Return the (X, Y) coordinate for the center point of the cell that contains the specified text.  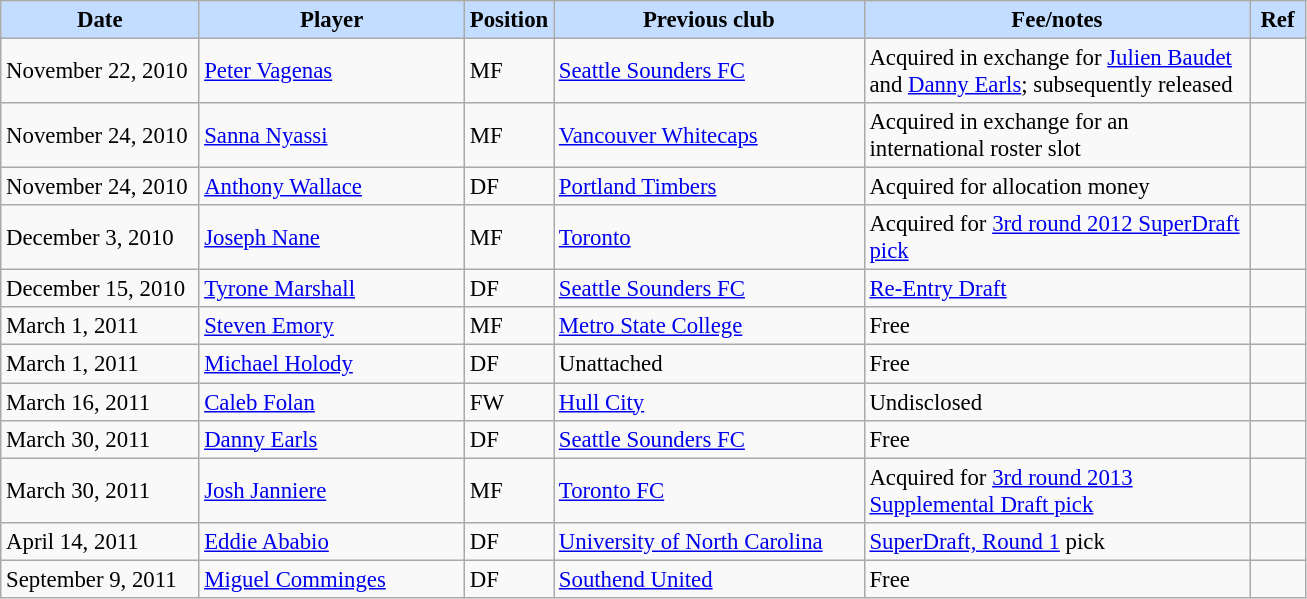
September 9, 2011 (100, 579)
Vancouver Whitecaps (710, 136)
Caleb Folan (332, 402)
Peter Vagenas (332, 72)
FW (508, 402)
Danny Earls (332, 439)
Player (332, 20)
Portland Timbers (710, 187)
Acquired in exchange for Julien Baudet and Danny Earls; subsequently released (1057, 72)
Eddie Ababio (332, 541)
Fee/notes (1057, 20)
Metro State College (710, 327)
April 14, 2011 (100, 541)
Anthony Wallace (332, 187)
Hull City (710, 402)
Acquired in exchange for an international roster slot (1057, 136)
Acquired for allocation money (1057, 187)
Toronto (710, 238)
Josh Janniere (332, 490)
University of North Carolina (710, 541)
Acquired for 3rd round 2013 Supplemental Draft pick (1057, 490)
December 15, 2010 (100, 289)
Tyrone Marshall (332, 289)
Steven Emory (332, 327)
March 16, 2011 (100, 402)
Re-Entry Draft (1057, 289)
November 22, 2010 (100, 72)
Acquired for 3rd round 2012 SuperDraft pick (1057, 238)
Previous club (710, 20)
Joseph Nane (332, 238)
Michael Holody (332, 364)
SuperDraft, Round 1 pick (1057, 541)
Position (508, 20)
Sanna Nyassi (332, 136)
Southend United (710, 579)
Undisclosed (1057, 402)
Toronto FC (710, 490)
Ref (1278, 20)
Date (100, 20)
December 3, 2010 (100, 238)
Unattached (710, 364)
Miguel Comminges (332, 579)
